Output the [X, Y] coordinate of the center of the cell containing the given text.  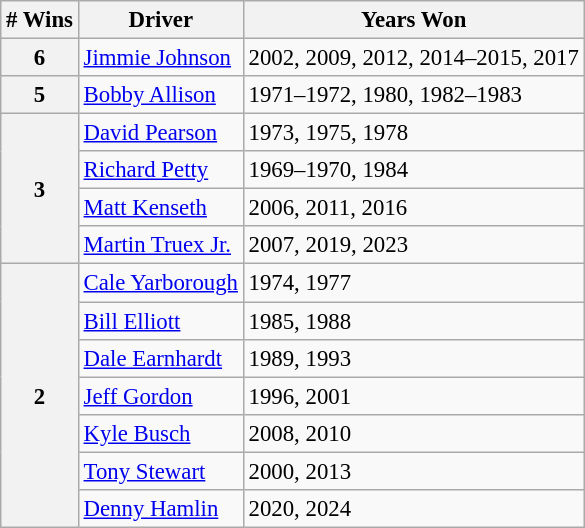
1969–1970, 1984 [414, 170]
1974, 1977 [414, 283]
1996, 2001 [414, 396]
1971–1972, 1980, 1982–1983 [414, 95]
Jeff Gordon [160, 396]
6 [40, 58]
2007, 2019, 2023 [414, 245]
2020, 2024 [414, 509]
1973, 1975, 1978 [414, 133]
Cale Yarborough [160, 283]
Kyle Busch [160, 433]
Bill Elliott [160, 321]
David Pearson [160, 133]
Matt Kenseth [160, 208]
Richard Petty [160, 170]
Tony Stewart [160, 471]
3 [40, 189]
Martin Truex Jr. [160, 245]
2 [40, 396]
2000, 2013 [414, 471]
Denny Hamlin [160, 509]
# Wins [40, 20]
1989, 1993 [414, 358]
1985, 1988 [414, 321]
Jimmie Johnson [160, 58]
Years Won [414, 20]
2006, 2011, 2016 [414, 208]
5 [40, 95]
2008, 2010 [414, 433]
2002, 2009, 2012, 2014–2015, 2017 [414, 58]
Bobby Allison [160, 95]
Driver [160, 20]
Dale Earnhardt [160, 358]
